Output the [x, y] coordinate of the center of the cell containing the given text.  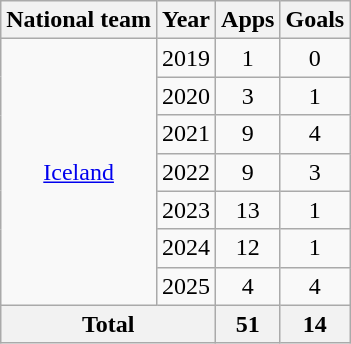
National team [79, 20]
2023 [186, 210]
51 [248, 324]
0 [315, 58]
2021 [186, 134]
2019 [186, 58]
Iceland [79, 172]
Apps [248, 20]
Year [186, 20]
Total [108, 324]
2024 [186, 248]
14 [315, 324]
12 [248, 248]
Goals [315, 20]
2025 [186, 286]
13 [248, 210]
2020 [186, 96]
2022 [186, 172]
